Return the [X, Y] coordinate for the center point of the cell that contains the specified text.  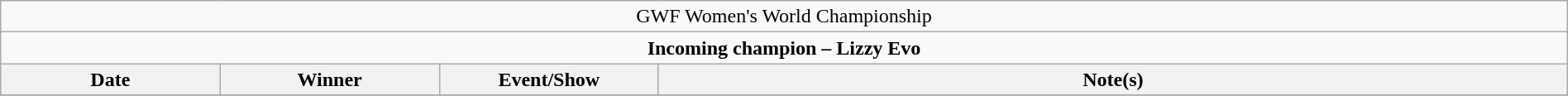
Incoming champion – Lizzy Evo [784, 48]
Date [111, 79]
Winner [329, 79]
Note(s) [1113, 79]
GWF Women's World Championship [784, 17]
Event/Show [549, 79]
